Pinpoint the cell where the given text exists, returning its (x, y) midpoint coordinate. 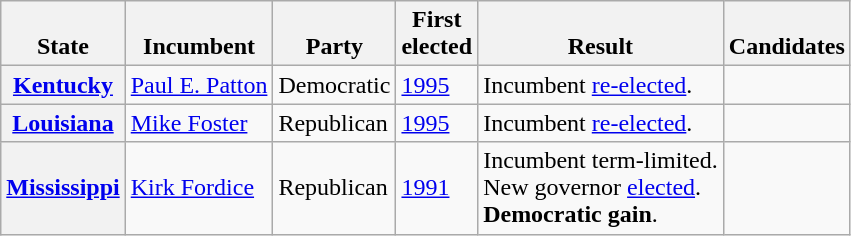
State (63, 34)
Kentucky (63, 85)
Mississippi (63, 188)
Incumbent term-limited.New governor elected.Democratic gain. (601, 188)
Result (601, 34)
Paul E. Patton (199, 85)
Mike Foster (199, 123)
Incumbent (199, 34)
Candidates (786, 34)
Firstelected (437, 34)
1991 (437, 188)
Party (334, 34)
Kirk Fordice (199, 188)
Democratic (334, 85)
Louisiana (63, 123)
